Determine the (x, y) coordinate at the center of the cell enclosing the given text.  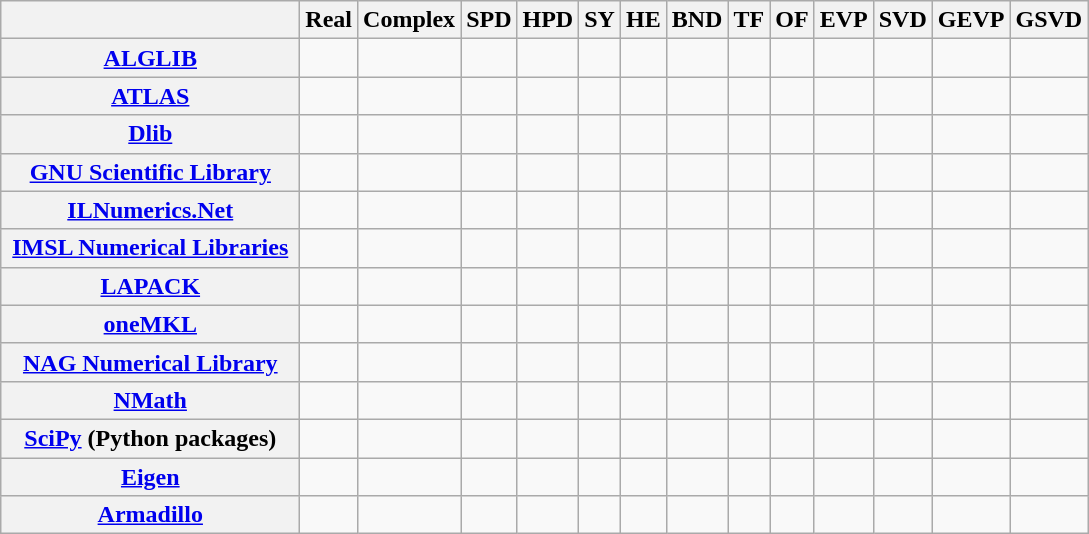
IMSL Numerical Libraries (150, 248)
OF (792, 20)
SPD (489, 20)
Complex (410, 20)
ATLAS (150, 96)
NAG Numerical Library (150, 362)
GSVD (1049, 20)
SciPy (Python packages) (150, 438)
Real (329, 20)
ILNumerics.Net (150, 210)
GEVP (971, 20)
BND (697, 20)
Eigen (150, 477)
TF (749, 20)
SVD (902, 20)
Armadillo (150, 515)
GNU Scientific Library (150, 172)
oneMKL (150, 324)
Dlib (150, 134)
LAPACK (150, 286)
NMath (150, 400)
EVP (844, 20)
HPD (548, 20)
ALGLIB (150, 58)
SY (600, 20)
HE (643, 20)
